Scan for the cell matching the given text and deliver its (x, y) coordinate at center. 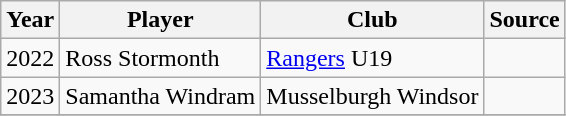
Player (160, 20)
2022 (30, 58)
Club (372, 20)
Ross Stormonth (160, 58)
Year (30, 20)
Source (524, 20)
Rangers U19 (372, 58)
2023 (30, 96)
Samantha Windram (160, 96)
Musselburgh Windsor (372, 96)
